Return the (X, Y) coordinate for the center point of the cell that contains the specified text.  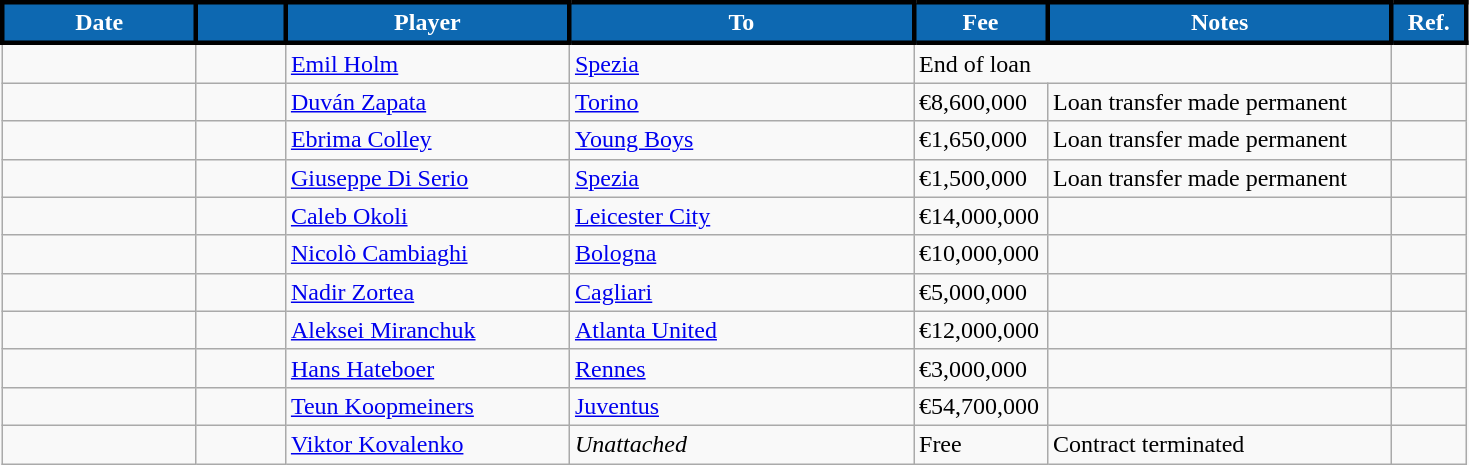
€54,700,000 (981, 406)
End of loan (1153, 63)
Fee (981, 22)
€1,650,000 (981, 140)
Cagliari (741, 292)
Leicester City (741, 216)
€14,000,000 (981, 216)
Emil Holm (427, 63)
Nicolò Cambiaghi (427, 254)
€10,000,000 (981, 254)
Duván Zapata (427, 102)
Contract terminated (1220, 444)
Free (981, 444)
Caleb Okoli (427, 216)
Atlanta United (741, 330)
Notes (1220, 22)
Giuseppe Di Serio (427, 178)
Rennes (741, 368)
€8,600,000 (981, 102)
Torino (741, 102)
Hans Hateboer (427, 368)
To (741, 22)
Nadir Zortea (427, 292)
Player (427, 22)
€12,000,000 (981, 330)
Viktor Kovalenko (427, 444)
€1,500,000 (981, 178)
Date (99, 22)
€3,000,000 (981, 368)
Ref. (1429, 22)
Juventus (741, 406)
Aleksei Miranchuk (427, 330)
Bologna (741, 254)
Teun Koopmeiners (427, 406)
Young Boys (741, 140)
Ebrima Colley (427, 140)
€5,000,000 (981, 292)
Unattached (741, 444)
